For the text-containing cell, return its midpoint in (X, Y) coordinate format. 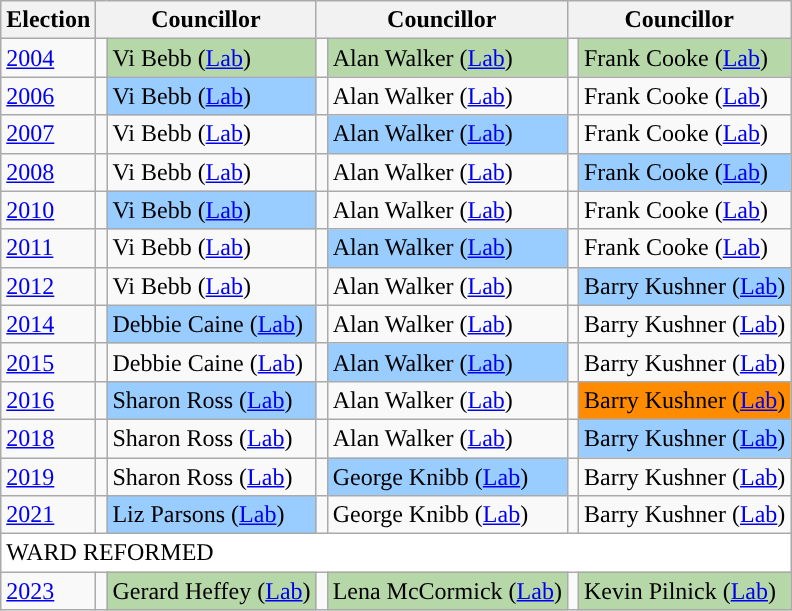
2004 (48, 58)
2021 (48, 515)
Kevin Pilnick (Lab) (684, 591)
2014 (48, 324)
2007 (48, 134)
2018 (48, 438)
2015 (48, 362)
2011 (48, 248)
2023 (48, 591)
Gerard Heffey (Lab) (212, 591)
2019 (48, 477)
Lena McCormick (Lab) (447, 591)
2006 (48, 96)
WARD REFORMED (396, 553)
2016 (48, 400)
2008 (48, 172)
2012 (48, 286)
2010 (48, 210)
Election (48, 20)
Liz Parsons (Lab) (212, 515)
